Search for the cell housing the specified text and yield its (X, Y) center coordinate. 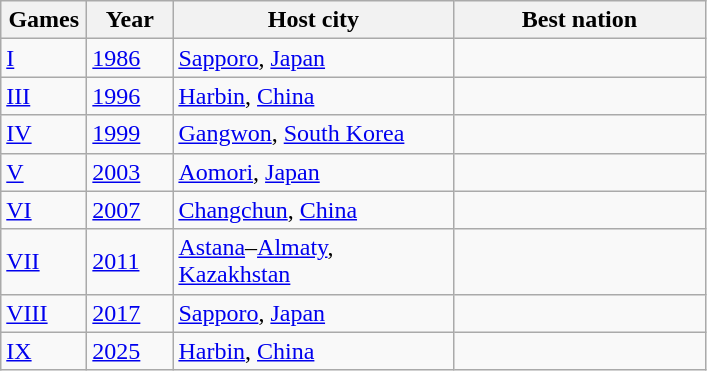
VI (44, 210)
Aomori, Japan (314, 172)
Best nation (580, 20)
Changchun, China (314, 210)
1986 (130, 58)
III (44, 96)
Gangwon, South Korea (314, 134)
Host city (314, 20)
2017 (130, 313)
1996 (130, 96)
IX (44, 351)
I (44, 58)
Astana–Almaty, Kazakhstan (314, 262)
2003 (130, 172)
IV (44, 134)
VIII (44, 313)
V (44, 172)
1999 (130, 134)
Games (44, 20)
2011 (130, 262)
2007 (130, 210)
2025 (130, 351)
Year (130, 20)
VII (44, 262)
